Identify which cell holds the provided text, then report its [x, y] central coordinate. 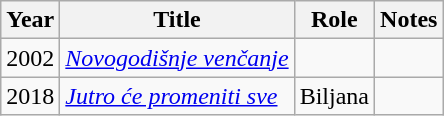
Novogodišnje venčanje [177, 58]
2002 [30, 58]
Title [177, 20]
Biljana [334, 96]
2018 [30, 96]
Role [334, 20]
Jutro će promeniti sve [177, 96]
Year [30, 20]
Notes [409, 20]
